Scan for the cell matching the given text and deliver its (X, Y) coordinate at center. 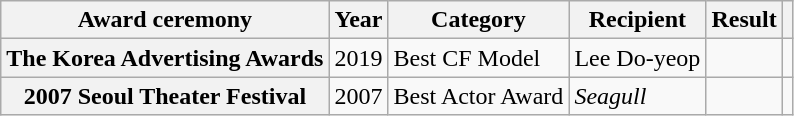
2019 (358, 58)
2007 Seoul Theater Festival (165, 96)
Best Actor Award (478, 96)
Recipient (638, 20)
The Korea Advertising Awards (165, 58)
Year (358, 20)
Best CF Model (478, 58)
Seagull (638, 96)
Result (744, 20)
Award ceremony (165, 20)
2007 (358, 96)
Lee Do-yeop (638, 58)
Category (478, 20)
